From the cell containing the given text, extract its center point as [x, y] coordinate. 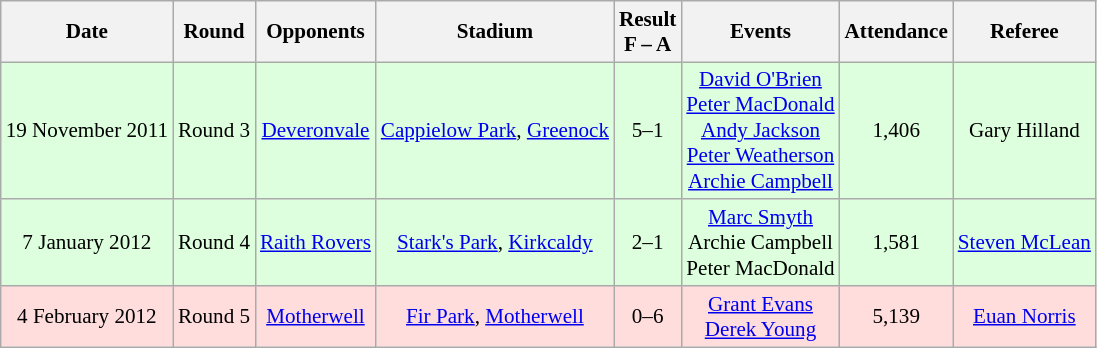
Motherwell [316, 316]
Cappielow Park, Greenock [495, 130]
Attendance [896, 32]
2–1 [648, 242]
Steven McLean [1024, 242]
19 November 2011 [87, 130]
0–6 [648, 316]
7 January 2012 [87, 242]
Date [87, 32]
Referee [1024, 32]
Stark's Park, Kirkcaldy [495, 242]
Grant Evans Derek Young [760, 316]
Raith Rovers [316, 242]
Gary Hilland [1024, 130]
Round 3 [214, 130]
5,139 [896, 316]
1,581 [896, 242]
Events [760, 32]
Fir Park, Motherwell [495, 316]
Round 4 [214, 242]
5–1 [648, 130]
4 February 2012 [87, 316]
Result F – A [648, 32]
David O'Brien Peter MacDonald Andy Jackson Peter Weatherson Archie Campbell [760, 130]
Round 5 [214, 316]
Deveronvale [316, 130]
1,406 [896, 130]
Marc Smyth Archie Campbell Peter MacDonald [760, 242]
Stadium [495, 32]
Opponents [316, 32]
Round [214, 32]
Euan Norris [1024, 316]
